Scan for the cell matching the given text and deliver its [x, y] coordinate at center. 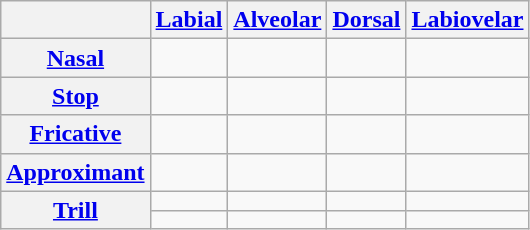
Nasal [76, 58]
Approximant [76, 172]
Labial [189, 20]
Alveolar [278, 20]
Labiovelar [468, 20]
Trill [76, 210]
Dorsal [366, 20]
Fricative [76, 134]
Stop [76, 96]
